Detect which cell encompasses the target text, then output its (X, Y) center coordinate. 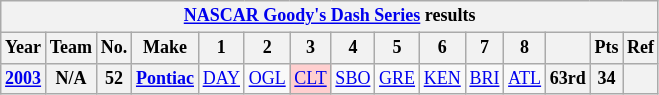
63rd (568, 78)
BRI (484, 78)
52 (114, 78)
No. (114, 48)
8 (525, 48)
34 (606, 78)
Year (24, 48)
7 (484, 48)
SBO (353, 78)
4 (353, 48)
5 (398, 48)
N/A (70, 78)
2003 (24, 78)
1 (221, 48)
Pts (606, 48)
ATL (525, 78)
NASCAR Goody's Dash Series results (330, 16)
Make (166, 48)
6 (442, 48)
OGL (267, 78)
DAY (221, 78)
3 (310, 48)
CLT (310, 78)
2 (267, 48)
Ref (641, 48)
KEN (442, 78)
Team (70, 48)
GRE (398, 78)
Pontiac (166, 78)
